Detect which cell encompasses the target text, then output its (X, Y) center coordinate. 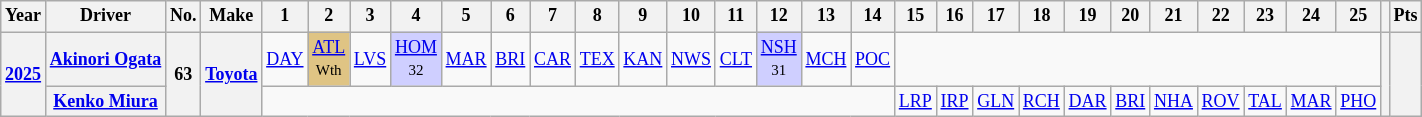
CAR (553, 59)
DAY (285, 59)
IRP (954, 102)
19 (1088, 16)
Make (232, 16)
8 (597, 16)
3 (370, 16)
11 (736, 16)
CLT (736, 59)
22 (1220, 16)
20 (1130, 16)
DAR (1088, 102)
ATLWth (329, 59)
ROV (1220, 102)
MCH (826, 59)
24 (1311, 16)
25 (1358, 16)
13 (826, 16)
RCH (1042, 102)
KAN (643, 59)
NSH31 (778, 59)
6 (510, 16)
PHO (1358, 102)
TEX (597, 59)
16 (954, 16)
14 (873, 16)
12 (778, 16)
HOM32 (416, 59)
Akinori Ogata (105, 59)
18 (1042, 16)
No. (184, 16)
GLN (996, 102)
63 (184, 74)
21 (1174, 16)
1 (285, 16)
Toyota (232, 74)
17 (996, 16)
POC (873, 59)
Kenko Miura (105, 102)
23 (1265, 16)
Year (24, 16)
TAL (1265, 102)
NWS (692, 59)
Driver (105, 16)
LRP (915, 102)
10 (692, 16)
7 (553, 16)
NHA (1174, 102)
9 (643, 16)
Pts (1406, 16)
LVS (370, 59)
2025 (24, 74)
15 (915, 16)
5 (466, 16)
2 (329, 16)
4 (416, 16)
